Return the [x, y] coordinate for the center point of the cell that contains the specified text.  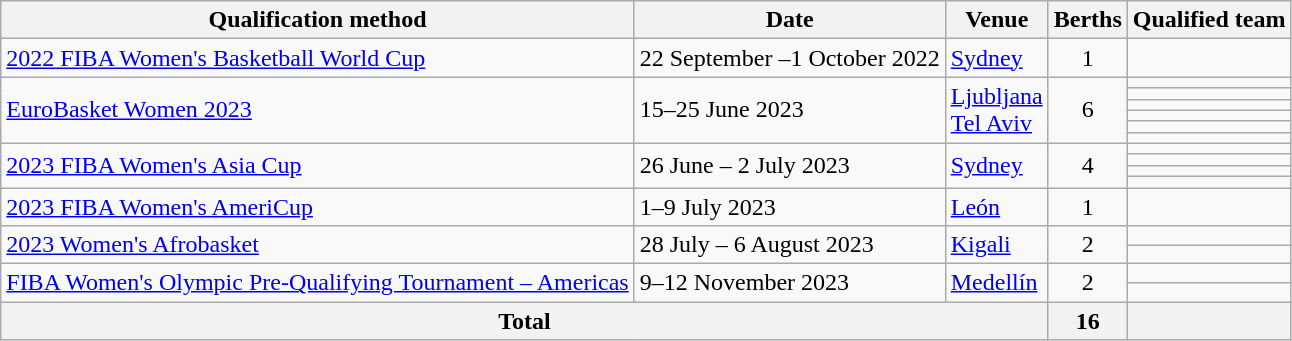
Kigali [996, 245]
26 June – 2 July 2023 [790, 165]
2022 FIBA Women's Basketball World Cup [318, 58]
2023 Women's Afrobasket [318, 245]
Berths [1088, 20]
16 [1088, 321]
Venue [996, 20]
2023 FIBA Women's AmeriCup [318, 207]
6 [1088, 110]
2023 FIBA Women's Asia Cup [318, 165]
Date [790, 20]
22 September –1 October 2022 [790, 58]
EuroBasket Women 2023 [318, 110]
Qualification method [318, 20]
FIBA Women's Olympic Pre-Qualifying Tournament – Americas [318, 283]
15–25 June 2023 [790, 110]
Ljubljana Tel Aviv [996, 110]
9–12 November 2023 [790, 283]
Total [524, 321]
León [996, 207]
4 [1088, 165]
28 July – 6 August 2023 [790, 245]
Qualified team [1209, 20]
1–9 July 2023 [790, 207]
Medellín [996, 283]
